Identify which cell holds the provided text, then report its [X, Y] central coordinate. 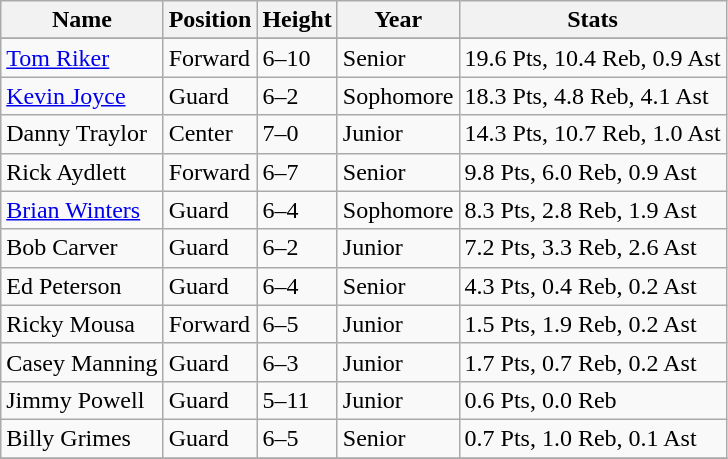
0.7 Pts, 1.0 Reb, 0.1 Ast [592, 438]
9.8 Pts, 6.0 Reb, 0.9 Ast [592, 172]
7–0 [297, 134]
6–10 [297, 58]
4.3 Pts, 0.4 Reb, 0.2 Ast [592, 286]
Rick Aydlett [82, 172]
Billy Grimes [82, 438]
Bob Carver [82, 248]
14.3 Pts, 10.7 Reb, 1.0 Ast [592, 134]
7.2 Pts, 3.3 Reb, 2.6 Ast [592, 248]
1.7 Pts, 0.7 Reb, 0.2 Ast [592, 362]
1.5 Pts, 1.9 Reb, 0.2 Ast [592, 324]
18.3 Pts, 4.8 Reb, 4.1 Ast [592, 96]
Jimmy Powell [82, 400]
Ricky Mousa [82, 324]
Ed Peterson [82, 286]
8.3 Pts, 2.8 Reb, 1.9 Ast [592, 210]
Position [210, 20]
5–11 [297, 400]
Stats [592, 20]
6–7 [297, 172]
0.6 Pts, 0.0 Reb [592, 400]
Danny Traylor [82, 134]
Kevin Joyce [82, 96]
Tom Riker [82, 58]
Center [210, 134]
Year [398, 20]
Height [297, 20]
Name [82, 20]
6–3 [297, 362]
19.6 Pts, 10.4 Reb, 0.9 Ast [592, 58]
Brian Winters [82, 210]
Casey Manning [82, 362]
